Search for the cell housing the specified text and yield its (X, Y) center coordinate. 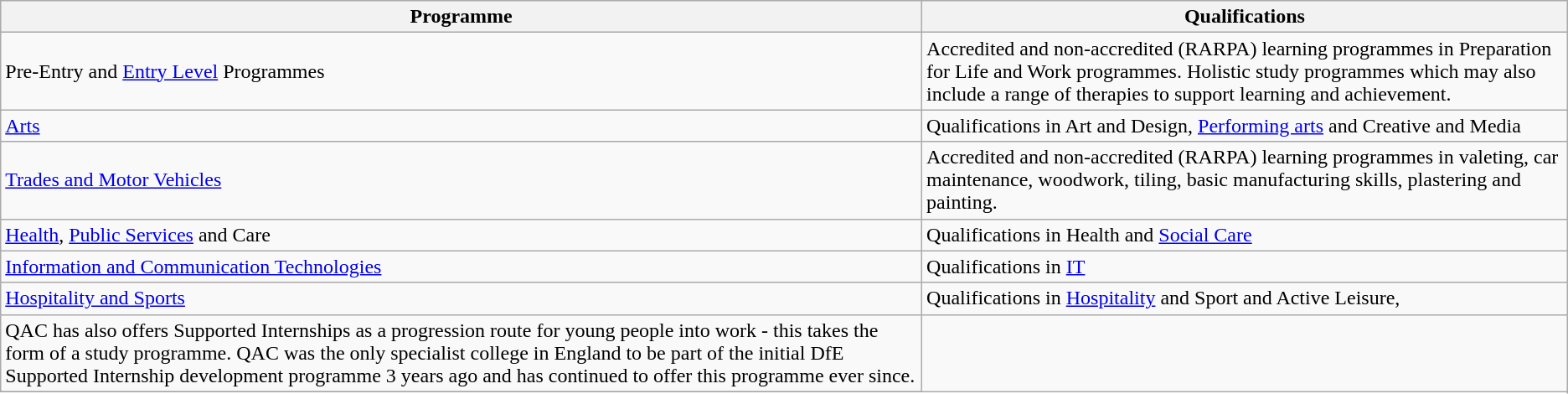
Trades and Motor Vehicles (462, 180)
Qualifications in Art and Design, Performing arts and Creative and Media (1245, 126)
Pre-Entry and Entry Level Programmes (462, 71)
Qualifications (1245, 17)
Qualifications in IT (1245, 267)
Health, Public Services and Care (462, 235)
Programme (462, 17)
Hospitality and Sports (462, 298)
Qualifications in Health and Social Care (1245, 235)
Information and Communication Technologies (462, 267)
Arts (462, 126)
Qualifications in Hospitality and Sport and Active Leisure, (1245, 298)
